Pinpoint the cell where the given text exists, returning its [X, Y] midpoint coordinate. 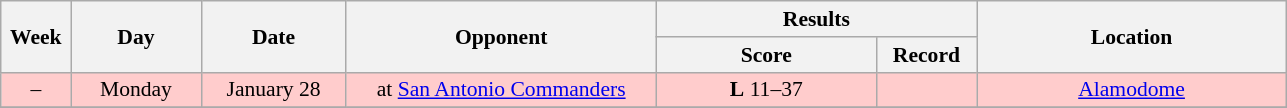
– [36, 90]
Record [926, 55]
Day [136, 36]
L 11–37 [766, 90]
Opponent [501, 36]
Score [766, 55]
Location [1131, 36]
Week [36, 36]
Alamodome [1131, 90]
at San Antonio Commanders [501, 90]
Results [816, 19]
January 28 [274, 90]
Date [274, 36]
Monday [136, 90]
